Find where the given text appears and provide that cell's center as (X, Y) coordinate. 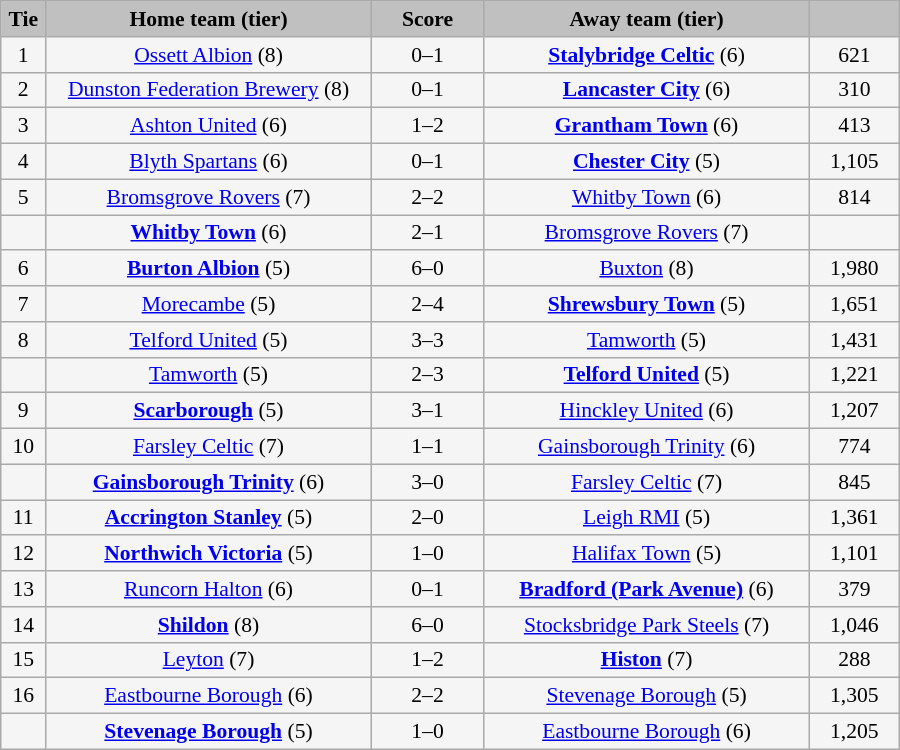
3 (24, 126)
Runcorn Halton (6) (209, 589)
8 (24, 340)
2–1 (427, 233)
Shrewsbury Town (5) (647, 304)
1,101 (854, 554)
6 (24, 269)
1,980 (854, 269)
Away team (tier) (647, 19)
1,361 (854, 518)
2–0 (427, 518)
Score (427, 19)
Buxton (8) (647, 269)
3–0 (427, 482)
288 (854, 660)
Leyton (7) (209, 660)
Shildon (8) (209, 625)
1–1 (427, 447)
310 (854, 90)
814 (854, 197)
Blyth Spartans (6) (209, 162)
14 (24, 625)
2–4 (427, 304)
1,651 (854, 304)
Stalybridge Celtic (6) (647, 55)
Stocksbridge Park Steels (7) (647, 625)
10 (24, 447)
Tie (24, 19)
3–1 (427, 411)
Burton Albion (5) (209, 269)
1,046 (854, 625)
Hinckley United (6) (647, 411)
1,207 (854, 411)
379 (854, 589)
413 (854, 126)
Grantham Town (6) (647, 126)
9 (24, 411)
Scarborough (5) (209, 411)
Accrington Stanley (5) (209, 518)
4 (24, 162)
Leigh RMI (5) (647, 518)
11 (24, 518)
13 (24, 589)
1,105 (854, 162)
12 (24, 554)
621 (854, 55)
7 (24, 304)
Lancaster City (6) (647, 90)
3–3 (427, 340)
1,305 (854, 696)
Northwich Victoria (5) (209, 554)
845 (854, 482)
Dunston Federation Brewery (8) (209, 90)
Home team (tier) (209, 19)
1,431 (854, 340)
15 (24, 660)
1 (24, 55)
1,205 (854, 732)
Ossett Albion (8) (209, 55)
Halifax Town (5) (647, 554)
Bradford (Park Avenue) (6) (647, 589)
1,221 (854, 375)
Ashton United (6) (209, 126)
16 (24, 696)
2–3 (427, 375)
2 (24, 90)
5 (24, 197)
Chester City (5) (647, 162)
Histon (7) (647, 660)
774 (854, 447)
Morecambe (5) (209, 304)
